Detect which cell encompasses the target text, then output its [X, Y] center coordinate. 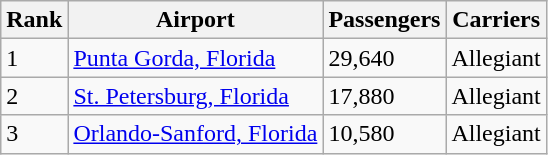
3 [34, 134]
Rank [34, 20]
Orlando-Sanford, Florida [196, 134]
2 [34, 96]
St. Petersburg, Florida [196, 96]
Punta Gorda, Florida [196, 58]
Carriers [496, 20]
Airport [196, 20]
10,580 [384, 134]
1 [34, 58]
17,880 [384, 96]
Passengers [384, 20]
29,640 [384, 58]
